Capture the cell that displays the provided text and extract its (X, Y) central coordinate. 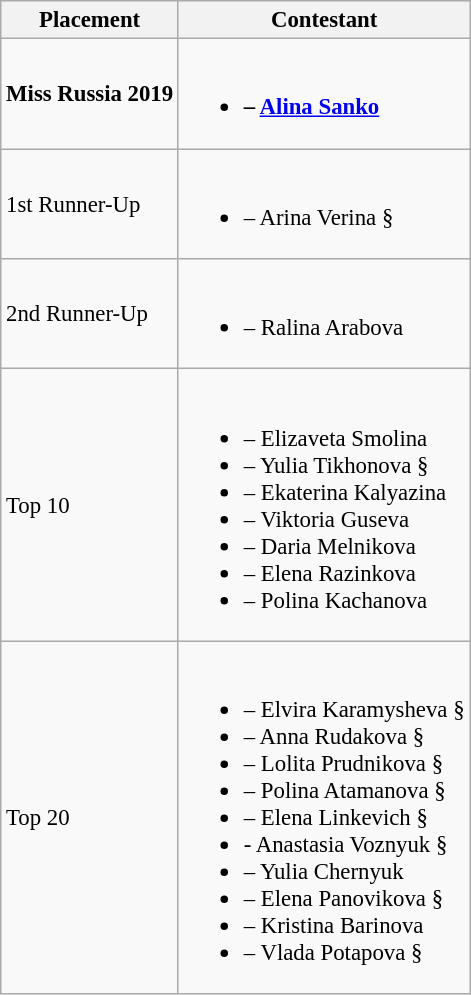
– Alina Sanko (324, 94)
Placement (90, 20)
Miss Russia 2019 (90, 94)
– Arina Verina § (324, 204)
1st Runner-Up (90, 204)
Top 20 (90, 818)
– Elizaveta Smolina – Yulia Tikhonova § – Ekaterina Kalyazina – Viktoria Guseva – Daria Melnikova – Elena Razinkova – Polina Kachanova (324, 505)
Contestant (324, 20)
Top 10 (90, 505)
2nd Runner-Up (90, 314)
– Ralina Arabova (324, 314)
